Find where the given text appears and provide that cell's center as [X, Y] coordinate. 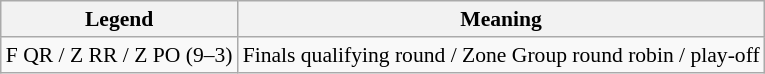
Finals qualifying round / Zone Group round robin / play-off [502, 55]
Meaning [502, 19]
F QR / Z RR / Z PO (9–3) [120, 55]
Legend [120, 19]
